From the cell containing the given text, extract its center point as [x, y] coordinate. 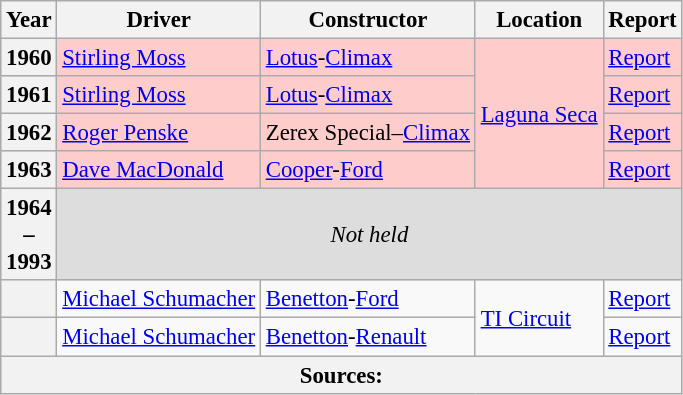
1964–1993 [29, 235]
Constructor [368, 20]
Benetton-Renault [368, 337]
Not held [370, 235]
Roger Penske [159, 133]
1961 [29, 95]
Sources: [342, 375]
1960 [29, 58]
Cooper-Ford [368, 170]
Location [539, 20]
TI Circuit [539, 318]
Zerex Special–Climax [368, 133]
Dave MacDonald [159, 170]
Benetton-Ford [368, 299]
1962 [29, 133]
Driver [159, 20]
1963 [29, 170]
Year [29, 20]
Laguna Seca [539, 114]
